Scan for the cell matching the given text and deliver its [X, Y] coordinate at center. 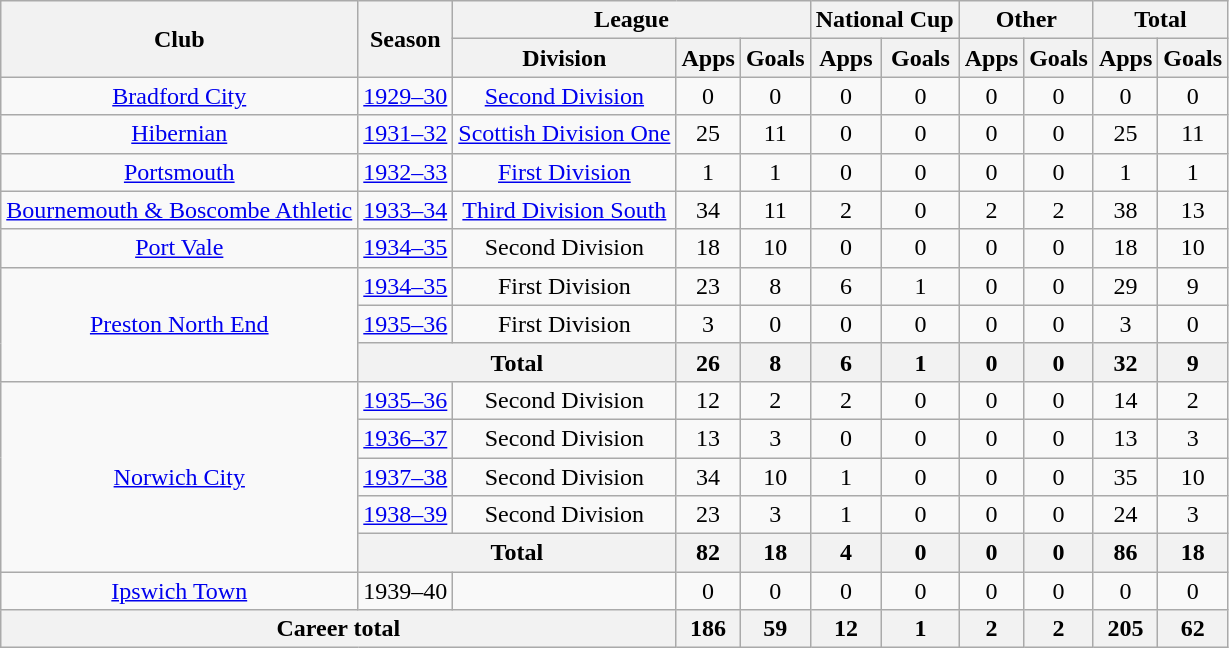
Career total [338, 629]
Other [1026, 20]
1939–40 [406, 591]
1936–37 [406, 438]
Ipswich Town [180, 591]
National Cup [884, 20]
29 [1125, 286]
Club [180, 39]
Season [406, 39]
1932–33 [406, 172]
35 [1125, 477]
59 [775, 629]
1938–39 [406, 515]
1937–38 [406, 477]
Port Vale [180, 248]
League [632, 20]
24 [1125, 515]
1933–34 [406, 210]
Division [564, 58]
Bournemouth & Boscombe Athletic [180, 210]
1931–32 [406, 134]
62 [1193, 629]
82 [708, 553]
Norwich City [180, 476]
38 [1125, 210]
14 [1125, 400]
Third Division South [564, 210]
Hibernian [180, 134]
86 [1125, 553]
Bradford City [180, 96]
26 [708, 362]
Scottish Division One [564, 134]
Portsmouth [180, 172]
Preston North End [180, 324]
186 [708, 629]
1929–30 [406, 96]
205 [1125, 629]
32 [1125, 362]
4 [846, 553]
